Locate the cell with the specified text and output its (X, Y) center coordinate. 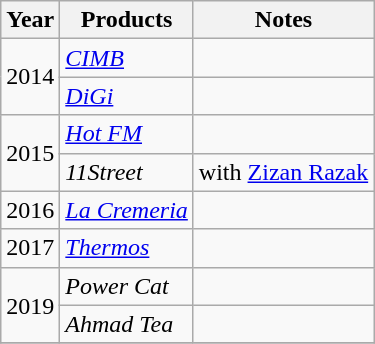
Thermos (127, 248)
Notes (283, 20)
Ahmad Tea (127, 324)
Power Cat (127, 286)
Products (127, 20)
CIMB (127, 58)
with Zizan Razak (283, 172)
2016 (30, 210)
11Street (127, 172)
Hot FM (127, 134)
La Cremeria (127, 210)
2015 (30, 153)
2019 (30, 305)
2017 (30, 248)
2014 (30, 77)
DiGi (127, 96)
Year (30, 20)
